Search for the cell housing the specified text and yield its [x, y] center coordinate. 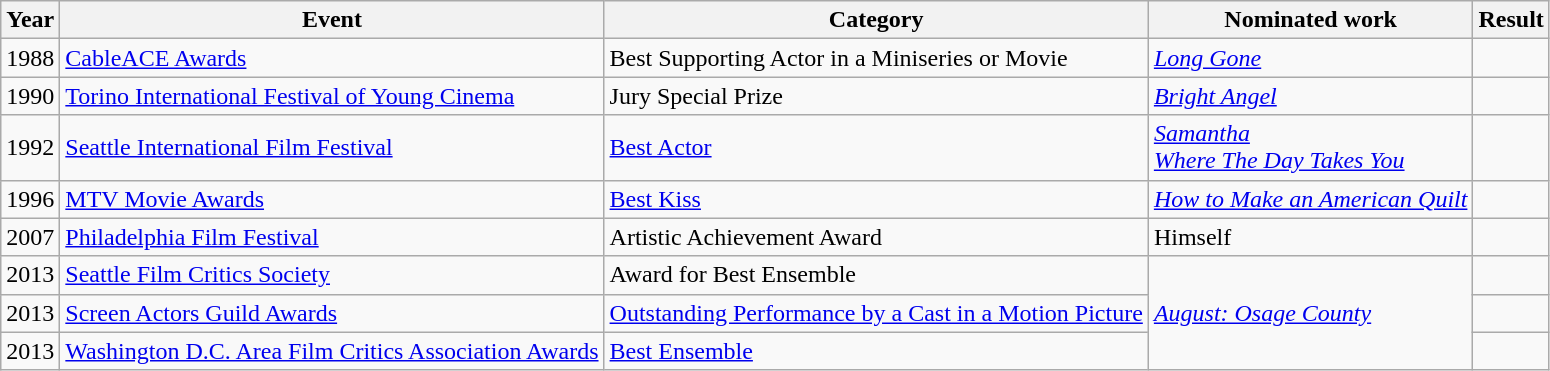
Outstanding Performance by a Cast in a Motion Picture [876, 313]
Seattle Film Critics Society [332, 275]
Award for Best Ensemble [876, 275]
Torino International Festival of Young Cinema [332, 96]
Best Supporting Actor in a Miniseries or Movie [876, 58]
1992 [30, 148]
Philadelphia Film Festival [332, 237]
1988 [30, 58]
Nominated work [1310, 20]
August: Osage County [1310, 313]
Result [1511, 20]
SamanthaWhere The Day Takes You [1310, 148]
1990 [30, 96]
2007 [30, 237]
How to Make an American Quilt [1310, 199]
Best Ensemble [876, 351]
Best Actor [876, 148]
Year [30, 20]
Best Kiss [876, 199]
Category [876, 20]
Long Gone [1310, 58]
MTV Movie Awards [332, 199]
Himself [1310, 237]
CableACE Awards [332, 58]
Washington D.C. Area Film Critics Association Awards [332, 351]
Event [332, 20]
Artistic Achievement Award [876, 237]
1996 [30, 199]
Jury Special Prize [876, 96]
Seattle International Film Festival [332, 148]
Bright Angel [1310, 96]
Screen Actors Guild Awards [332, 313]
